Scan for the cell matching the given text and deliver its (X, Y) coordinate at center. 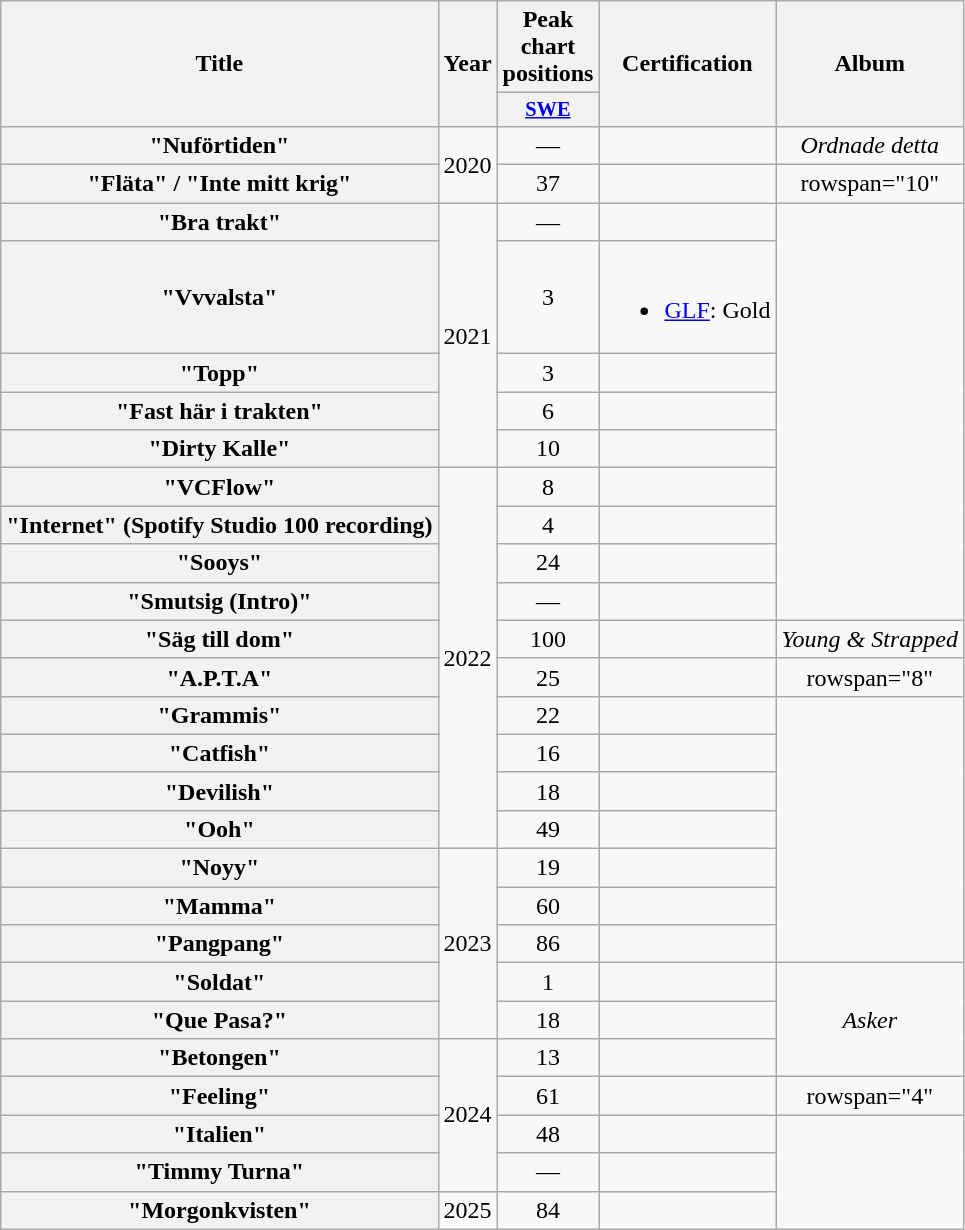
"VCFlow" (220, 487)
"Sooys" (220, 563)
"Topp" (220, 373)
Young & Strapped (870, 639)
"A.P.T.A" (220, 677)
49 (548, 829)
4 (548, 525)
16 (548, 753)
2023 (468, 944)
8 (548, 487)
"Feeling" (220, 1096)
Year (468, 64)
"Mamma" (220, 906)
Peak chart positions (548, 47)
25 (548, 677)
Certification (688, 64)
GLF: Gold (688, 298)
61 (548, 1096)
"Smutsig (Intro)" (220, 601)
"Betongen" (220, 1058)
22 (548, 715)
"Bra trakt" (220, 222)
"Devilish" (220, 791)
"Nuförtiden" (220, 145)
Title (220, 64)
"Säg till dom" (220, 639)
84 (548, 1210)
24 (548, 563)
100 (548, 639)
"Fast här i trakten" (220, 411)
2024 (468, 1115)
"Soldat" (220, 982)
rowspan="8" (870, 677)
48 (548, 1134)
"Internet" (Spotify Studio 100 recording) (220, 525)
"Catfish" (220, 753)
SWE (548, 110)
2025 (468, 1210)
"Pangpang" (220, 944)
"Grammis" (220, 715)
rowspan="10" (870, 184)
10 (548, 449)
2022 (468, 658)
rowspan="4" (870, 1096)
"Timmy Turna" (220, 1172)
37 (548, 184)
86 (548, 944)
19 (548, 868)
2021 (468, 336)
"Fläta" / "Inte mitt krig" (220, 184)
Ordnade detta (870, 145)
"Que Pasa?" (220, 1020)
6 (548, 411)
"Dirty Kalle" (220, 449)
"Morgonkvisten" (220, 1210)
Asker (870, 1020)
"Italien" (220, 1134)
"Noyy" (220, 868)
1 (548, 982)
"Vvvalsta" (220, 298)
13 (548, 1058)
2020 (468, 164)
"Ooh" (220, 829)
Album (870, 64)
60 (548, 906)
